Extract the (x, y) coordinate from the center of the cell holding the provided text.  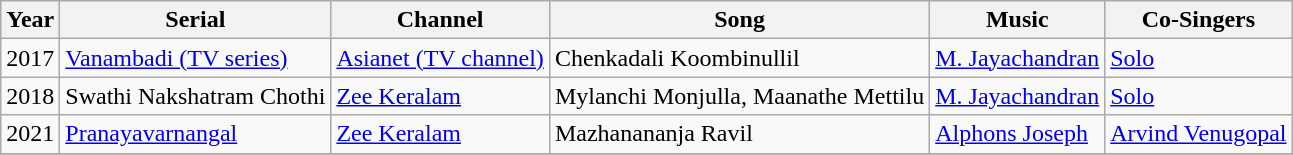
2018 (30, 96)
Vanambadi (TV series) (196, 58)
2017 (30, 58)
Swathi Nakshatram Chothi (196, 96)
Music (1018, 20)
Asianet (TV channel) (440, 58)
Chenkadali Koombinullil (739, 58)
Channel (440, 20)
Mazhanananja Ravil (739, 134)
Co-Singers (1198, 20)
Mylanchi Monjulla, Maanathe Mettilu (739, 96)
Arvind Venugopal (1198, 134)
Serial (196, 20)
Pranayavarnangal (196, 134)
Alphons Joseph (1018, 134)
Year (30, 20)
2021 (30, 134)
Song (739, 20)
